Find where the given text appears and provide that cell's center as (x, y) coordinate. 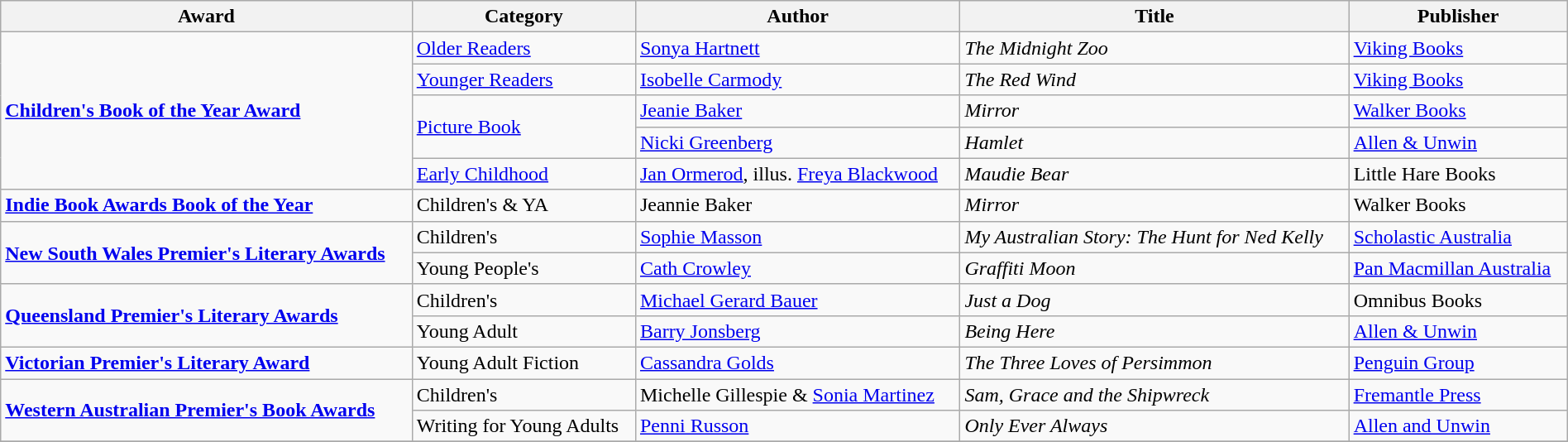
Pan Macmillan Australia (1458, 268)
Jan Ormerod, illus. Freya Blackwood (797, 174)
Award (207, 17)
Barry Jonsberg (797, 331)
Michael Gerard Bauer (797, 300)
Young People's (523, 268)
Cassandra Golds (797, 363)
Queensland Premier's Literary Awards (207, 315)
Category (523, 17)
Being Here (1154, 331)
Maudie Bear (1154, 174)
The Midnight Zoo (1154, 48)
Cath Crowley (797, 268)
Michelle Gillespie & Sonia Martinez (797, 395)
Hamlet (1154, 142)
Only Ever Always (1154, 426)
Early Childhood (523, 174)
Indie Book Awards Book of the Year (207, 205)
The Three Loves of Persimmon (1154, 363)
Little Hare Books (1458, 174)
Title (1154, 17)
Children's Book of the Year Award (207, 111)
Allen and Unwin (1458, 426)
Sam, Grace and the Shipwreck (1154, 395)
Jeanie Baker (797, 111)
Picture Book (523, 127)
Fremantle Press (1458, 395)
Nicki Greenberg (797, 142)
Western Australian Premier's Book Awards (207, 411)
Young Adult Fiction (523, 363)
Penguin Group (1458, 363)
Isobelle Carmody (797, 79)
Scholastic Australia (1458, 237)
Penni Russon (797, 426)
My Australian Story: The Hunt for Ned Kelly (1154, 237)
The Red Wind (1154, 79)
Younger Readers (523, 79)
Writing for Young Adults (523, 426)
Sophie Masson (797, 237)
Omnibus Books (1458, 300)
Publisher (1458, 17)
New South Wales Premier's Literary Awards (207, 252)
Sonya Hartnett (797, 48)
Author (797, 17)
Graffiti Moon (1154, 268)
Victorian Premier's Literary Award (207, 363)
Children's & YA (523, 205)
Young Adult (523, 331)
Older Readers (523, 48)
Just a Dog (1154, 300)
Jeannie Baker (797, 205)
